Return [x, y] of the center of cell containing provided text 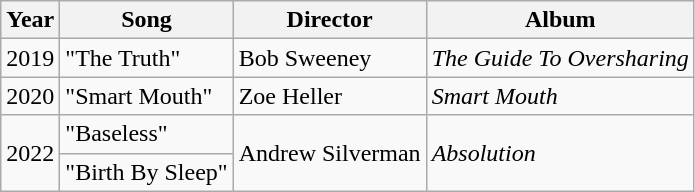
"Baseless" [146, 134]
Smart Mouth [560, 96]
2020 [30, 96]
Absolution [560, 153]
The Guide To Oversharing [560, 58]
"Smart Mouth" [146, 96]
2022 [30, 153]
Album [560, 20]
Year [30, 20]
Song [146, 20]
Zoe Heller [330, 96]
Andrew Silverman [330, 153]
2019 [30, 58]
"Birth By Sleep" [146, 172]
Bob Sweeney [330, 58]
Director [330, 20]
"The Truth" [146, 58]
